Find where the given text appears and provide that cell's center as (x, y) coordinate. 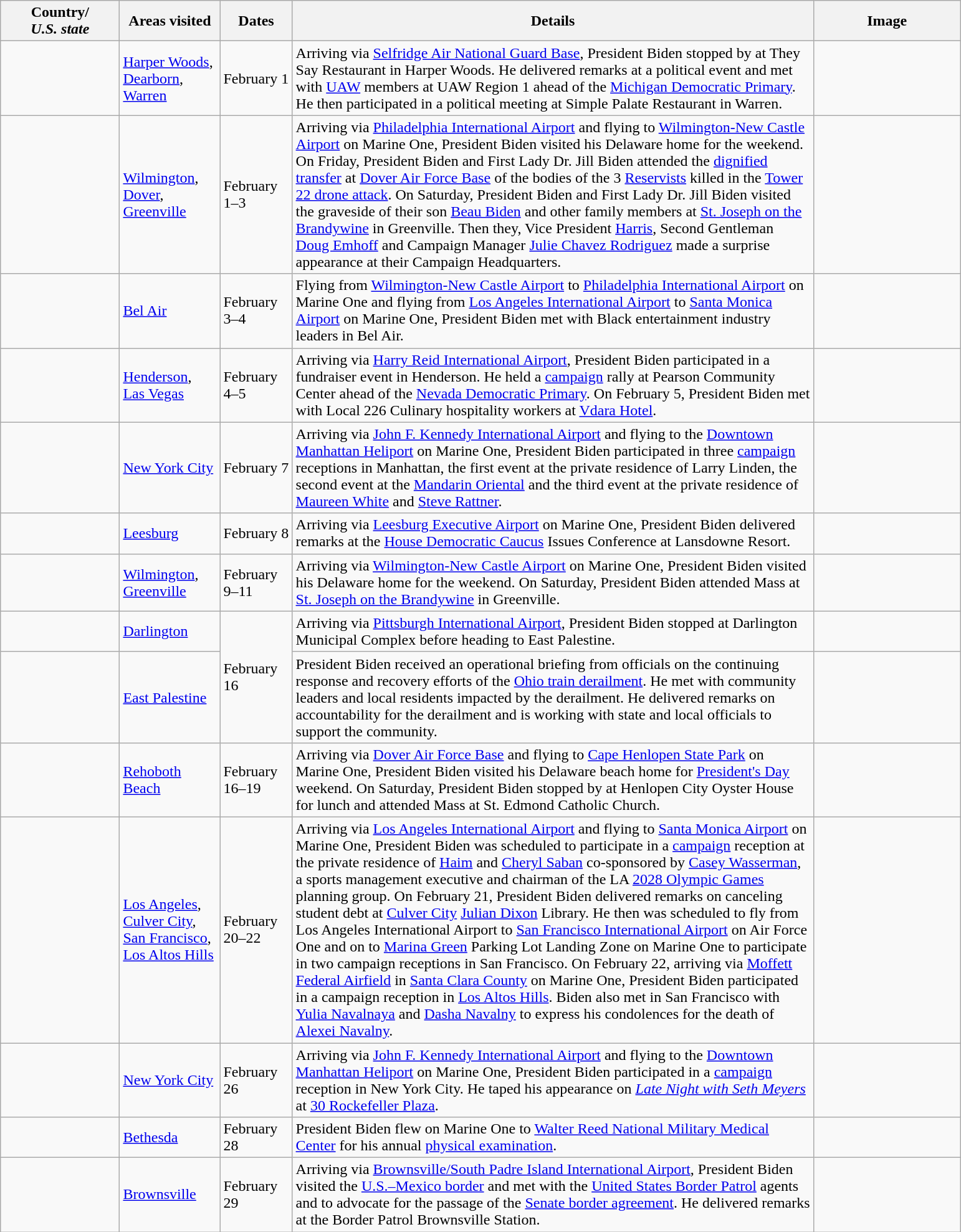
Harper Woods, Dearborn, Warren (170, 79)
February 7 (256, 468)
Rehoboth Beach (170, 779)
Brownsville (170, 1195)
Wilmington, Dover, Greenville (170, 195)
February 28 (256, 1137)
Darlington (170, 631)
February 1 (256, 79)
Areas visited (170, 21)
February 4–5 (256, 385)
February 16–19 (256, 779)
Image (887, 21)
Arriving via Pittsburgh International Airport, President Biden stopped at Darlington Municipal Complex before heading to East Palestine. (553, 631)
February 9–11 (256, 582)
February 1–3 (256, 195)
Wilmington, Greenville (170, 582)
Leesburg (170, 534)
Bel Air (170, 310)
East Palestine (170, 697)
February 16 (256, 677)
February 29 (256, 1195)
Dates (256, 21)
Los Angeles, Culver City, San Francisco, Los Altos Hills (170, 930)
Henderson, Las Vegas (170, 385)
Country/U.S. state (60, 21)
February 20–22 (256, 930)
Details (553, 21)
February 3–4 (256, 310)
President Biden flew on Marine One to Walter Reed National Military Medical Center for his annual physical examination. (553, 1137)
February 26 (256, 1080)
Bethesda (170, 1137)
February 8 (256, 534)
